Determine the (x, y) coordinate at the center of the cell enclosing the given text.  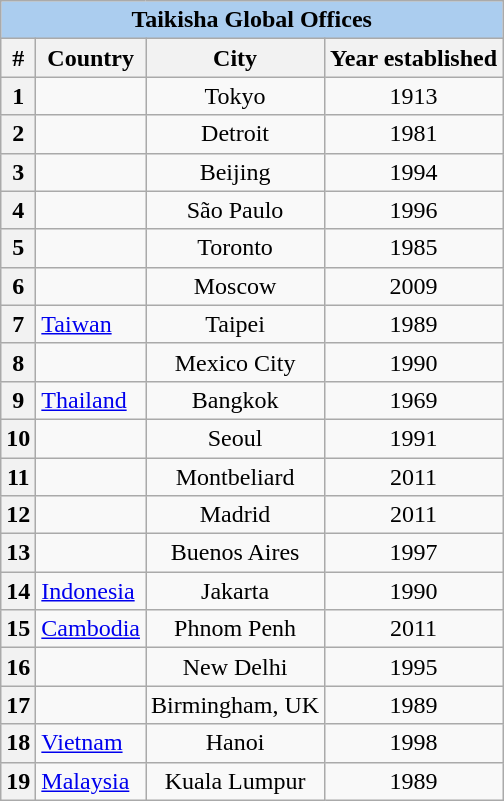
1997 (414, 553)
3 (18, 172)
Taiwan (91, 324)
City (236, 58)
Taikisha Global Offices (252, 20)
Taipei (236, 324)
Cambodia (91, 629)
Vietnam (91, 743)
São Paulo (236, 210)
7 (18, 324)
1969 (414, 400)
1985 (414, 248)
Seoul (236, 438)
16 (18, 667)
Hanoi (236, 743)
Thailand (91, 400)
Malaysia (91, 781)
Jakarta (236, 591)
Tokyo (236, 96)
15 (18, 629)
Year established (414, 58)
1996 (414, 210)
19 (18, 781)
1981 (414, 134)
Moscow (236, 286)
Montbeliard (236, 477)
Birmingham, UK (236, 705)
Phnom Penh (236, 629)
11 (18, 477)
Indonesia (91, 591)
4 (18, 210)
12 (18, 515)
Kuala Lumpur (236, 781)
10 (18, 438)
Buenos Aires (236, 553)
18 (18, 743)
6 (18, 286)
9 (18, 400)
2 (18, 134)
1995 (414, 667)
1913 (414, 96)
1998 (414, 743)
Mexico City (236, 362)
# (18, 58)
Madrid (236, 515)
14 (18, 591)
17 (18, 705)
New Delhi (236, 667)
5 (18, 248)
Detroit (236, 134)
1994 (414, 172)
Country (91, 58)
1 (18, 96)
1991 (414, 438)
Beijing (236, 172)
8 (18, 362)
13 (18, 553)
2009 (414, 286)
Toronto (236, 248)
Bangkok (236, 400)
